Search for the cell housing the specified text and yield its (x, y) center coordinate. 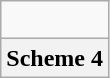
Scheme 4 (55, 58)
